Scan for the cell matching the given text and deliver its [X, Y] coordinate at center. 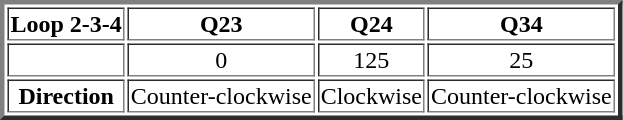
Q24 [372, 24]
25 [522, 60]
Direction [66, 96]
Loop 2-3-4 [66, 24]
Clockwise [372, 96]
125 [372, 60]
0 [222, 60]
Q23 [222, 24]
Q34 [522, 24]
